Extract the [x, y] coordinate from the center of the cell holding the provided text.  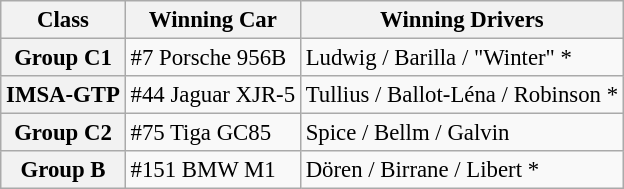
Tullius / Ballot-Léna / Robinson * [462, 95]
#75 Tiga GC85 [212, 133]
Spice / Bellm / Galvin [462, 133]
IMSA-GTP [63, 95]
#44 Jaguar XJR-5 [212, 95]
Dören / Birrane / Libert * [462, 170]
Group C1 [63, 58]
Winning Car [212, 20]
#7 Porsche 956B [212, 58]
Group B [63, 170]
#151 BMW M1 [212, 170]
Ludwig / Barilla / "Winter" * [462, 58]
Winning Drivers [462, 20]
Class [63, 20]
Group C2 [63, 133]
